Search for the cell housing the specified text and yield its (x, y) center coordinate. 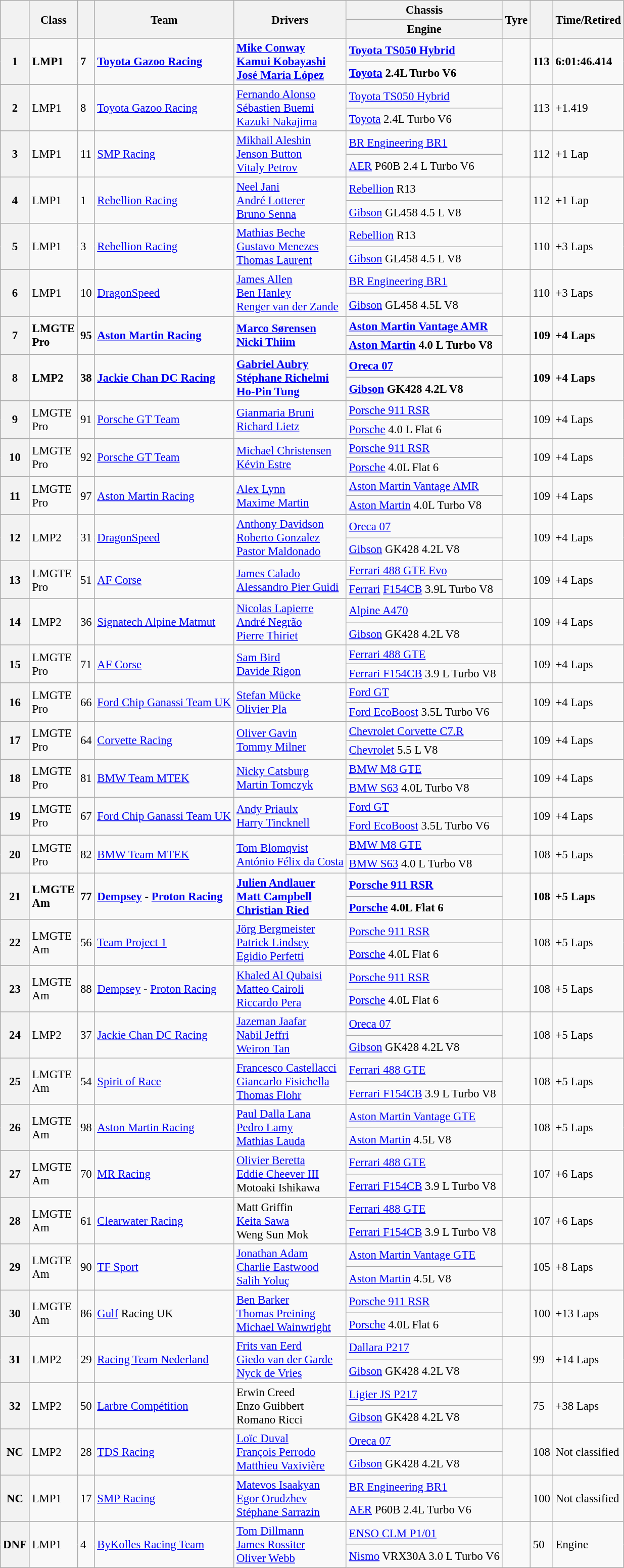
9 (15, 420)
Erwin Creed Enzo Guibbert Romano Ricci (290, 1406)
Matevos Isaakyan Egor Orudzhev Stéphane Sarrazin (290, 1498)
82 (86, 854)
66 (86, 703)
21 (15, 897)
Gabriel Aubry Stéphane Richelmi Ho-Pin Tung (290, 378)
Aston Martin 4.0L Turbo V8 (424, 505)
Anthony Davidson Roberto Gonzalez Pastor Maldonado (290, 538)
Neel Jani André Lotterer Bruno Senna (290, 201)
Team (164, 19)
Chevrolet 5.5 L V8 (424, 750)
Mike Conway Kamui Kobayashi José María López (290, 62)
Oliver Gavin Tommy Milner (290, 740)
70 (86, 1174)
27 (15, 1174)
ENSO CLM P1/01 (424, 1533)
95 (86, 336)
25 (15, 1082)
14 (15, 622)
Gianmaria Bruni Richard Lietz (290, 420)
15 (15, 664)
75 (542, 1406)
Frits van Eerd Giedo van der Garde Nyck de Vries (290, 1359)
DNF (15, 1545)
+1.419 (588, 108)
Loïc Duval François Perrodo Matthieu Vaxivière (290, 1452)
Mikhail Aleshin Jenson Button Vitaly Petrov (290, 154)
37 (86, 1035)
98 (86, 1128)
Chevrolet Corvette C7.R (424, 731)
Marco Sørensen Nicki Thiim (290, 336)
19 (15, 816)
92 (86, 458)
Alpine A470 (424, 611)
Tom Dillmann James Rossiter Oliver Webb (290, 1545)
54 (86, 1082)
Signatech Alpine Matmut (164, 622)
Class (54, 19)
Francesco Castellacci Giancarlo Fisichella Thomas Flohr (290, 1082)
Larbre Compétition (164, 1406)
Julien Andlauer Matt Campbell Christian Ried (290, 897)
Alex Lynn Maxime Martin (290, 495)
2 (15, 108)
Sam Bird Davide Rigon (290, 664)
61 (86, 1221)
23 (15, 989)
Ferrari 488 GTE Evo (424, 571)
77 (86, 897)
Ligier JS P217 (424, 1394)
Aston Martin 4.0 L Turbo V8 (424, 345)
TF Sport (164, 1267)
32 (15, 1406)
BMW S63 4.0L Turbo V8 (424, 788)
Tom Blomqvist António Félix da Costa (290, 854)
Team Project 1 (164, 943)
88 (86, 989)
+14 Laps (588, 1359)
Spirit of Race (164, 1082)
Dallara P217 (424, 1348)
James Calado Alessandro Pier Guidi (290, 580)
BMW S63 4.0 L Turbo V8 (424, 864)
18 (15, 778)
91 (86, 420)
James Allen Ben Hanley Renger van der Zande (290, 293)
5 (15, 247)
Paul Dalla Lana Pedro Lamy Mathias Lauda (290, 1128)
Gulf Racing UK (164, 1313)
38 (86, 378)
Olivier Beretta Eddie Cheever III Motoaki Ishikawa (290, 1174)
+8 Laps (588, 1267)
Jörg Bergmeister Patrick Lindsey Egidio Perfetti (290, 943)
Tyre (516, 19)
Mathias Beche Gustavo Menezes Thomas Laurent (290, 247)
6:01:46.414 (588, 62)
Ben Barker Thomas Preining Michael Wainwright (290, 1313)
ByKolles Racing Team (164, 1545)
+38 Laps (588, 1406)
Khaled Al Qubaisi Matteo Cairoli Riccardo Pera (290, 989)
13 (15, 580)
24 (15, 1035)
71 (86, 664)
Racing Team Nederland (164, 1359)
Drivers (290, 19)
Stefan Mücke Olivier Pla (290, 703)
22 (15, 943)
Jazeman Jaafar Nabil Jeffri Weiron Tan (290, 1035)
Clearwater Racing (164, 1221)
TDS Racing (164, 1452)
67 (86, 816)
Gibson GL458 4.5L V8 (424, 305)
Michael Christensen Kévin Estre (290, 458)
Chassis (424, 10)
Nicolas Lapierre André Negrão Pierre Thiriet (290, 622)
Nismo VRX30A 3.0 L Turbo V6 (424, 1556)
Corvette Racing (164, 740)
99 (542, 1359)
MR Racing (164, 1174)
51 (86, 580)
12 (15, 538)
+13 Laps (588, 1313)
Nicky Catsburg Martin Tomczyk (290, 778)
36 (86, 622)
Matt Griffin Keita Sawa Weng Sun Mok (290, 1221)
AER P60B 2.4L Turbo V6 (424, 1510)
Andy Priaulx Harry Tincknell (290, 816)
64 (86, 740)
Time/Retired (588, 19)
56 (86, 943)
86 (86, 1313)
16 (15, 703)
97 (86, 495)
Fernando Alonso Sébastien Buemi Kazuki Nakajima (290, 108)
20 (15, 854)
26 (15, 1128)
Ferrari F154CB 3.9L Turbo V8 (424, 589)
81 (86, 778)
30 (15, 1313)
105 (542, 1267)
Porsche 4.0 L Flat 6 (424, 429)
6 (15, 293)
AER P60B 2.4 L Turbo V6 (424, 166)
Jonathan Adam Charlie Eastwood Salih Yoluç (290, 1267)
90 (86, 1267)
